Determine the [X, Y] coordinate at the center of the cell enclosing the given text.  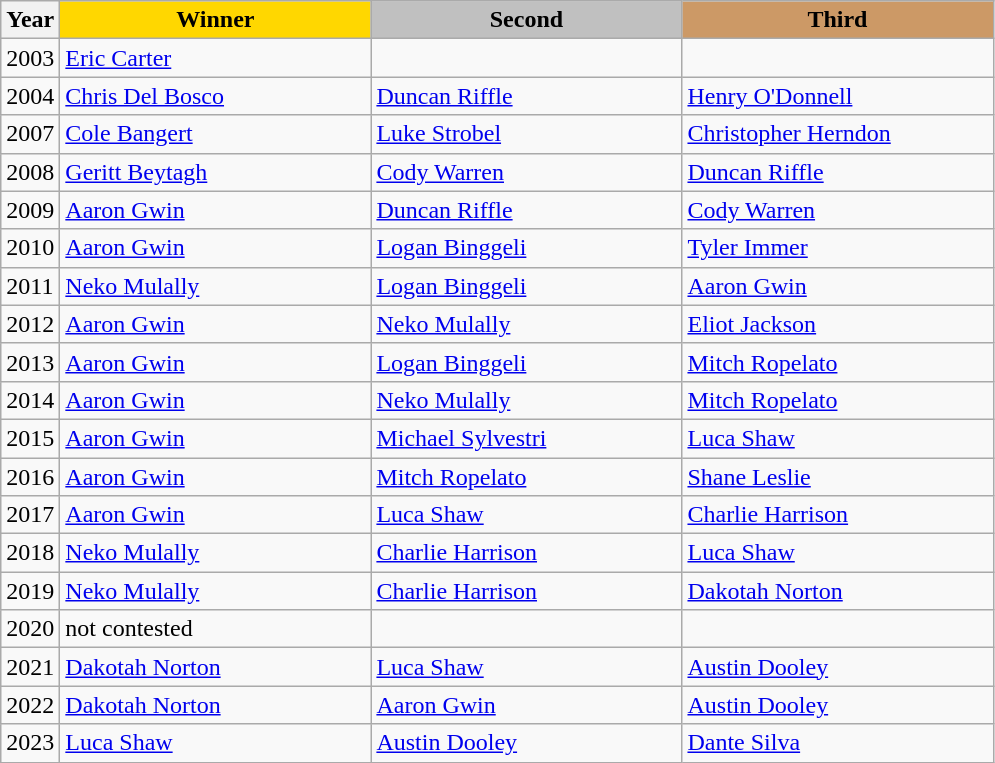
2011 [30, 286]
2022 [30, 705]
Third [838, 20]
2016 [30, 477]
2021 [30, 667]
Christopher Herndon [838, 134]
2010 [30, 248]
2023 [30, 743]
2009 [30, 210]
2004 [30, 96]
2012 [30, 324]
2020 [30, 629]
2014 [30, 400]
Dante Silva [838, 743]
2008 [30, 172]
Henry O'Donnell [838, 96]
2007 [30, 134]
Eric Carter [216, 58]
2019 [30, 591]
Winner [216, 20]
Chris Del Bosco [216, 96]
2017 [30, 515]
2003 [30, 58]
not contested [216, 629]
Geritt Beytagh [216, 172]
Year [30, 20]
2013 [30, 362]
Eliot Jackson [838, 324]
2018 [30, 553]
2015 [30, 438]
Michael Sylvestri [526, 438]
Cole Bangert [216, 134]
Tyler Immer [838, 248]
Luke Strobel [526, 134]
Second [526, 20]
Shane Leslie [838, 477]
